Identify which cell holds the provided text, then report its (X, Y) central coordinate. 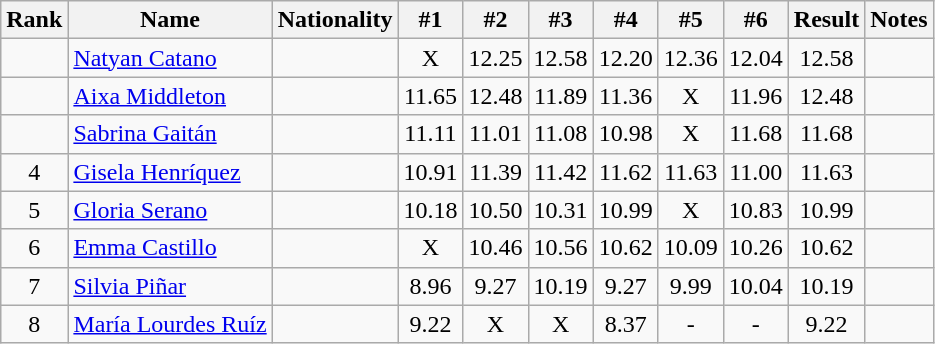
Gloria Serano (170, 210)
12.04 (756, 58)
10.04 (756, 286)
#2 (496, 20)
10.46 (496, 248)
#6 (756, 20)
12.25 (496, 58)
11.11 (430, 134)
10.31 (560, 210)
Emma Castillo (170, 248)
10.18 (430, 210)
Gisela Henríquez (170, 172)
María Lourdes Ruíz (170, 324)
Nationality (335, 20)
10.50 (496, 210)
8 (34, 324)
8.37 (626, 324)
11.65 (430, 96)
Natyan Catano (170, 58)
11.42 (560, 172)
11.01 (496, 134)
10.26 (756, 248)
11.00 (756, 172)
11.89 (560, 96)
12.20 (626, 58)
Silvia Piñar (170, 286)
Rank (34, 20)
11.39 (496, 172)
#3 (560, 20)
#1 (430, 20)
#4 (626, 20)
Notes (899, 20)
Sabrina Gaitán (170, 134)
11.08 (560, 134)
8.96 (430, 286)
9.99 (690, 286)
10.56 (560, 248)
11.36 (626, 96)
5 (34, 210)
4 (34, 172)
11.96 (756, 96)
Name (170, 20)
10.98 (626, 134)
10.91 (430, 172)
10.83 (756, 210)
6 (34, 248)
#5 (690, 20)
Result (826, 20)
11.62 (626, 172)
7 (34, 286)
10.09 (690, 248)
Aixa Middleton (170, 96)
12.36 (690, 58)
